Return the [x, y] coordinate for the center point of the cell that contains the specified text.  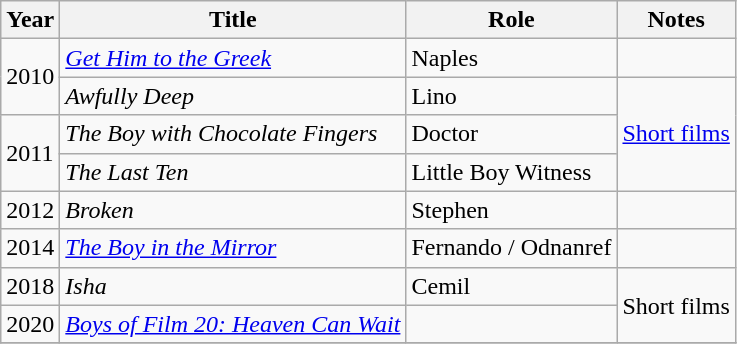
2012 [30, 210]
The Boy in the Mirror [233, 248]
Doctor [512, 134]
Isha [233, 286]
2020 [30, 324]
2014 [30, 248]
Broken [233, 210]
Fernando / Odnanref [512, 248]
Cemil [512, 286]
Get Him to the Greek [233, 58]
Notes [676, 20]
Role [512, 20]
2010 [30, 77]
The Boy with Chocolate Fingers [233, 134]
Stephen [512, 210]
2011 [30, 153]
2018 [30, 286]
Boys of Film 20: Heaven Can Wait [233, 324]
Awfully Deep [233, 96]
The Last Ten [233, 172]
Little Boy Witness [512, 172]
Naples [512, 58]
Lino [512, 96]
Title [233, 20]
Year [30, 20]
